Return (X, Y) of the center of cell containing provided text 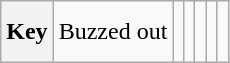
Buzzed out (113, 32)
Key (27, 32)
